Search for the cell housing the specified text and yield its (x, y) center coordinate. 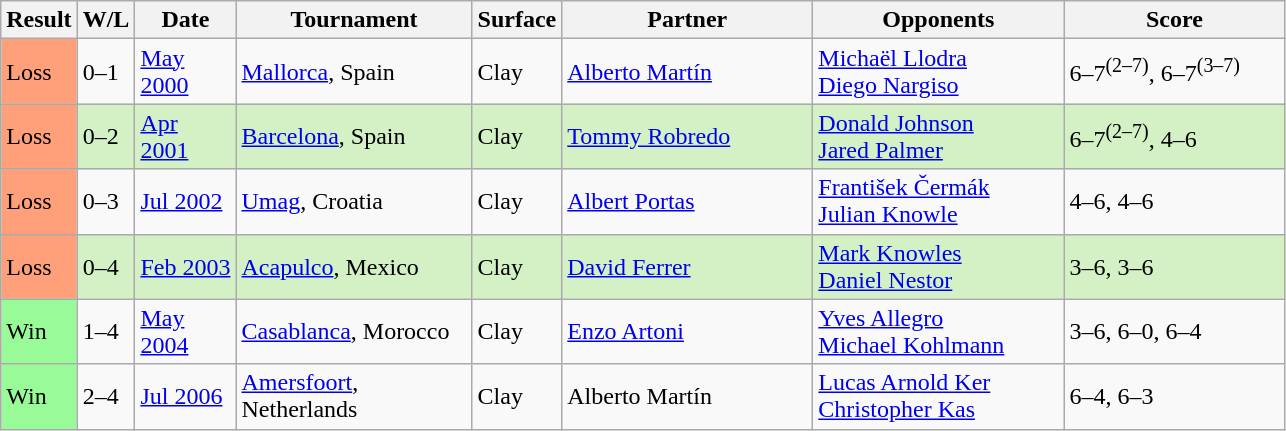
6–7(2–7), 4–6 (1174, 136)
May 2004 (186, 332)
Surface (517, 20)
Feb 2003 (186, 266)
6–4, 6–3 (1174, 396)
Mark Knowles Daniel Nestor (938, 266)
Acapulco, Mexico (354, 266)
Partner (688, 20)
Jul 2006 (186, 396)
1–4 (106, 332)
0–3 (106, 202)
2–4 (106, 396)
Tournament (354, 20)
Apr 2001 (186, 136)
Barcelona, Spain (354, 136)
Casablanca, Morocco (354, 332)
Enzo Artoni (688, 332)
Lucas Arnold Ker Christopher Kas (938, 396)
Jul 2002 (186, 202)
3–6, 6–0, 6–4 (1174, 332)
Date (186, 20)
Umag, Croatia (354, 202)
4–6, 4–6 (1174, 202)
Yves Allegro Michael Kohlmann (938, 332)
Mallorca, Spain (354, 72)
Score (1174, 20)
0–4 (106, 266)
Amersfoort, Netherlands (354, 396)
0–2 (106, 136)
6–7(2–7), 6–7(3–7) (1174, 72)
Result (39, 20)
Albert Portas (688, 202)
Opponents (938, 20)
František Čermák Julian Knowle (938, 202)
3–6, 3–6 (1174, 266)
David Ferrer (688, 266)
May 2000 (186, 72)
Donald Johnson Jared Palmer (938, 136)
Tommy Robredo (688, 136)
Michaël Llodra Diego Nargiso (938, 72)
0–1 (106, 72)
W/L (106, 20)
